Provide the (x, y) coordinate of the cell's center where the given text is located.  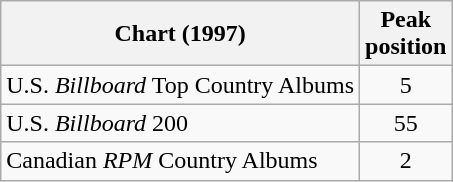
U.S. Billboard Top Country Albums (180, 85)
Canadian RPM Country Albums (180, 161)
2 (406, 161)
Chart (1997) (180, 34)
55 (406, 123)
Peakposition (406, 34)
U.S. Billboard 200 (180, 123)
5 (406, 85)
